Scan for the cell matching the given text and deliver its [x, y] coordinate at center. 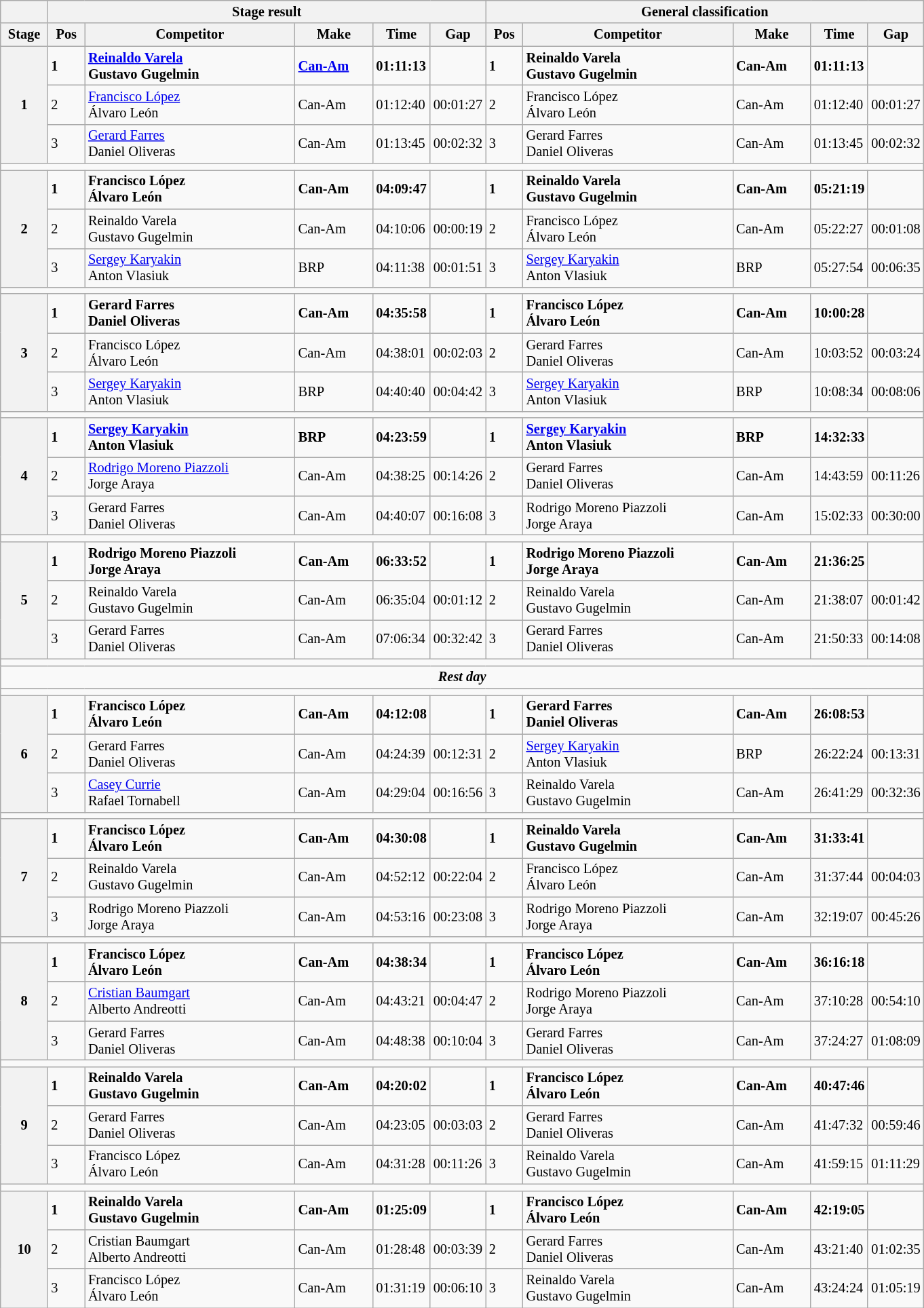
04:10:06 [401, 229]
26:22:24 [839, 754]
00:04:47 [458, 1001]
06:35:04 [401, 600]
10:00:28 [839, 313]
00:02:03 [458, 353]
41:47:32 [839, 1126]
04:35:58 [401, 313]
04:20:02 [401, 1086]
31:37:44 [839, 877]
04:40:40 [401, 391]
15:02:33 [839, 516]
04:52:12 [401, 877]
00:04:03 [896, 877]
21:38:07 [839, 600]
31:33:41 [839, 839]
7 [24, 878]
10 [24, 1250]
9 [24, 1125]
04:09:47 [401, 189]
6 [24, 753]
04:40:07 [401, 516]
00:45:26 [896, 917]
Casey Currie Rafael Tornabell [190, 792]
32:19:07 [839, 917]
00:22:04 [458, 877]
00:01:51 [458, 268]
00:01:12 [458, 600]
00:32:36 [896, 792]
00:16:56 [458, 792]
04:38:01 [401, 353]
4 [24, 476]
04:23:59 [401, 438]
00:16:08 [458, 516]
Stage result [267, 12]
26:08:53 [839, 714]
04:11:38 [401, 268]
00:59:46 [896, 1126]
01:08:09 [896, 1041]
04:30:08 [401, 839]
26:41:29 [839, 792]
00:03:03 [458, 1126]
37:10:28 [839, 1001]
00:12:31 [458, 754]
00:03:24 [896, 353]
04:38:34 [401, 962]
37:24:27 [839, 1041]
04:48:38 [401, 1041]
00:04:42 [458, 391]
40:47:46 [839, 1086]
00:30:00 [896, 516]
00:08:06 [896, 391]
04:38:25 [401, 476]
00:13:31 [896, 754]
10:08:34 [839, 391]
14:43:59 [839, 476]
00:00:19 [458, 229]
42:19:05 [839, 1210]
00:01:08 [896, 229]
04:29:04 [401, 792]
43:24:24 [839, 1288]
01:28:48 [401, 1249]
14:32:33 [839, 438]
00:23:08 [458, 917]
8 [24, 1001]
5 [24, 600]
04:53:16 [401, 917]
21:50:33 [839, 639]
06:33:52 [401, 561]
00:01:42 [896, 600]
00:14:26 [458, 476]
04:43:21 [401, 1001]
04:31:28 [401, 1164]
00:03:39 [458, 1249]
05:22:27 [839, 229]
01:02:35 [896, 1249]
01:31:19 [401, 1288]
01:11:29 [896, 1164]
00:32:42 [458, 639]
00:54:10 [896, 1001]
01:05:19 [896, 1288]
00:10:04 [458, 1041]
41:59:15 [839, 1164]
Rest day [463, 677]
Stage [24, 35]
21:36:25 [839, 561]
05:21:19 [839, 189]
General classification [705, 12]
04:24:39 [401, 754]
04:12:08 [401, 714]
00:06:35 [896, 268]
05:27:54 [839, 268]
07:06:34 [401, 639]
00:14:08 [896, 639]
36:16:18 [839, 962]
00:06:10 [458, 1288]
01:25:09 [401, 1210]
10:03:52 [839, 353]
04:23:05 [401, 1126]
43:21:40 [839, 1249]
